From the cell containing the given text, extract its center point as (x, y) coordinate. 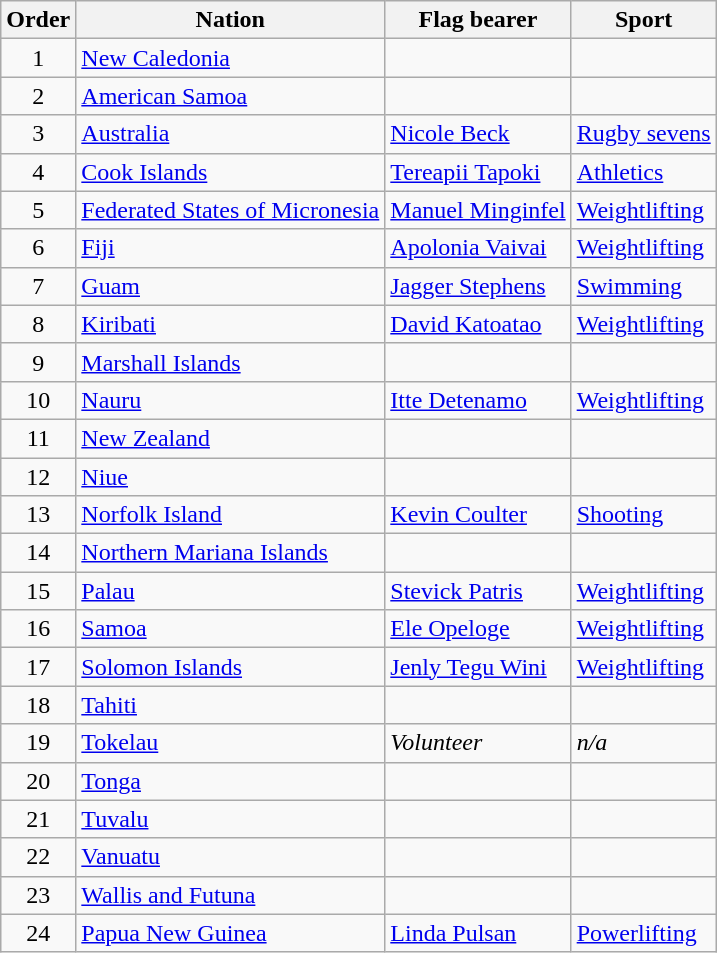
Palau (230, 591)
Sport (644, 20)
21 (38, 819)
16 (38, 629)
Vanuatu (230, 857)
Nauru (230, 400)
10 (38, 400)
9 (38, 362)
Cook Islands (230, 172)
Athletics (644, 172)
David Katoatao (478, 324)
Linda Pulsan (478, 933)
20 (38, 781)
24 (38, 933)
Solomon Islands (230, 667)
4 (38, 172)
Guam (230, 286)
18 (38, 705)
12 (38, 477)
Tokelau (230, 743)
Tuvalu (230, 819)
2 (38, 96)
Jagger Stephens (478, 286)
Nicole Beck (478, 134)
Rugby sevens (644, 134)
Powerlifting (644, 933)
11 (38, 438)
Samoa (230, 629)
Federated States of Micronesia (230, 210)
Fiji (230, 248)
Jenly Tegu Wini (478, 667)
19 (38, 743)
Norfolk Island (230, 515)
1 (38, 58)
Order (38, 20)
American Samoa (230, 96)
Kiribati (230, 324)
Tonga (230, 781)
Papua New Guinea (230, 933)
n/a (644, 743)
Itte Detenamo (478, 400)
Swimming (644, 286)
22 (38, 857)
Northern Mariana Islands (230, 553)
Tahiti (230, 705)
6 (38, 248)
Volunteer (478, 743)
Marshall Islands (230, 362)
Niue (230, 477)
Nation (230, 20)
Wallis and Futuna (230, 895)
New Zealand (230, 438)
New Caledonia (230, 58)
17 (38, 667)
3 (38, 134)
7 (38, 286)
Manuel Minginfel (478, 210)
Apolonia Vaivai (478, 248)
14 (38, 553)
Australia (230, 134)
Flag bearer (478, 20)
5 (38, 210)
Tereapii Tapoki (478, 172)
Ele Opeloge (478, 629)
23 (38, 895)
Shooting (644, 515)
15 (38, 591)
Stevick Patris (478, 591)
13 (38, 515)
Kevin Coulter (478, 515)
8 (38, 324)
